Find where the given text appears and provide that cell's center as [x, y] coordinate. 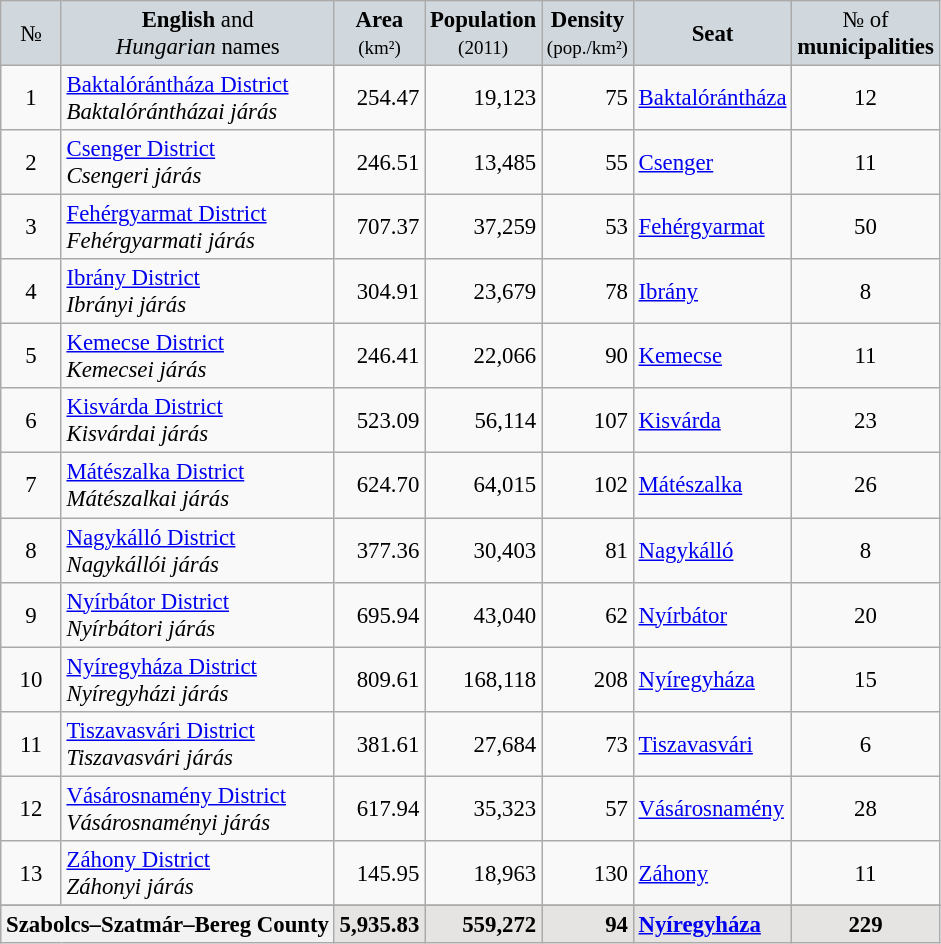
9 [31, 614]
523.09 [379, 420]
Area (km²) [379, 34]
50 [866, 228]
145.95 [379, 874]
Kemecse District Kemecsei járás [198, 356]
№ [31, 34]
377.36 [379, 550]
5,935.83 [379, 924]
37,259 [484, 228]
15 [866, 680]
Fehérgyarmat [712, 228]
Nagykálló [712, 550]
23,679 [484, 292]
78 [588, 292]
Szabolcs–Szatmár–Bereg County [168, 924]
Population (2011) [484, 34]
Seat [712, 34]
94 [588, 924]
809.61 [379, 680]
75 [588, 98]
26 [866, 486]
28 [866, 808]
Kisvárda District Kisvárdai járás [198, 420]
208 [588, 680]
4 [31, 292]
Kisvárda [712, 420]
Nyírbátor District Nyírbátori járás [198, 614]
624.70 [379, 486]
13,485 [484, 162]
246.51 [379, 162]
56,114 [484, 420]
Záhony [712, 874]
22,066 [484, 356]
35,323 [484, 808]
130 [588, 874]
168,118 [484, 680]
3 [31, 228]
Nyíregyháza District Nyíregyházi járás [198, 680]
5 [31, 356]
62 [588, 614]
304.91 [379, 292]
19,123 [484, 98]
18,963 [484, 874]
Csenger District Csengeri járás [198, 162]
Csenger [712, 162]
Tiszavasvári District Tiszavasvári járás [198, 744]
102 [588, 486]
20 [866, 614]
73 [588, 744]
229 [866, 924]
Tiszavasvári [712, 744]
27,684 [484, 744]
Fehérgyarmat District Fehérgyarmati járás [198, 228]
707.37 [379, 228]
Vásárosnamény District Vásárosnaményi járás [198, 808]
Záhony District Záhonyi járás [198, 874]
2 [31, 162]
617.94 [379, 808]
246.41 [379, 356]
559,272 [484, 924]
Nyírbátor [712, 614]
Baktalórántháza District Baktalórántházai járás [198, 98]
№ ofmunicipalities [866, 34]
Mátészalka [712, 486]
Nagykálló District Nagykállói járás [198, 550]
7 [31, 486]
13 [31, 874]
81 [588, 550]
30,403 [484, 550]
90 [588, 356]
Density (pop./km²) [588, 34]
Ibrány District Ibrányi járás [198, 292]
695.94 [379, 614]
55 [588, 162]
10 [31, 680]
Ibrány [712, 292]
Vásárosnamény [712, 808]
Mátészalka District Mátészalkai járás [198, 486]
381.61 [379, 744]
23 [866, 420]
Baktalórántháza [712, 98]
64,015 [484, 486]
53 [588, 228]
43,040 [484, 614]
Kemecse [712, 356]
1 [31, 98]
English andHungarian names [198, 34]
254.47 [379, 98]
107 [588, 420]
57 [588, 808]
